For the text-containing cell, return its midpoint in [x, y] coordinate format. 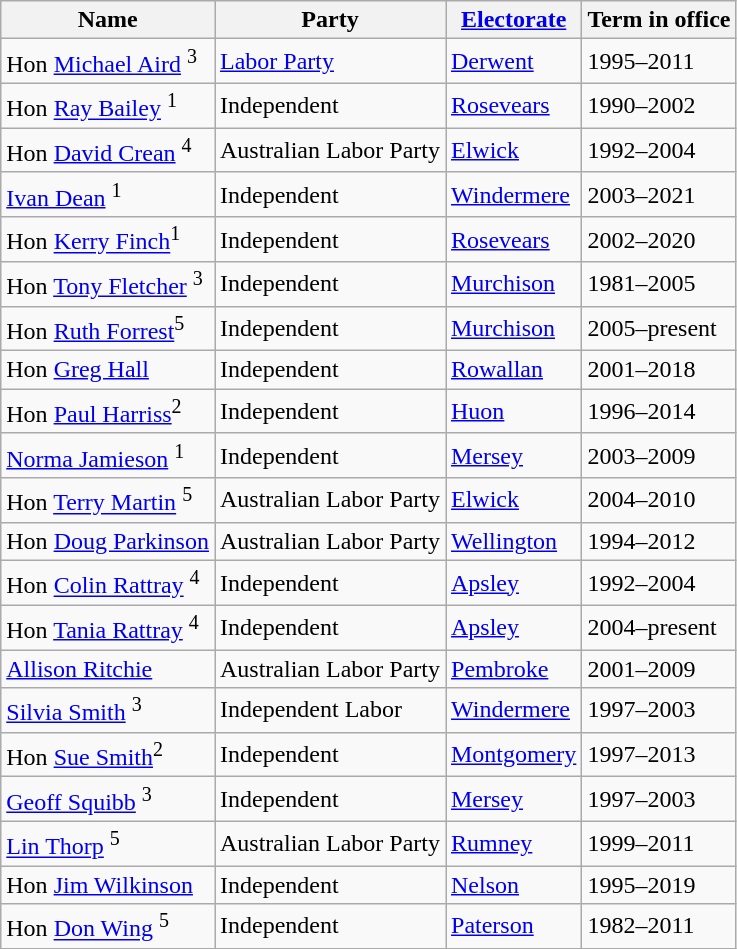
Nelson [514, 885]
Hon Terry Martin 5 [108, 500]
Rowallan [514, 370]
Hon Ruth Forrest5 [108, 328]
1982–2011 [659, 926]
Name [108, 20]
Hon Colin Rattray 4 [108, 582]
Hon Kerry Finch1 [108, 240]
Lin Thorp 5 [108, 844]
Silvia Smith 3 [108, 710]
Hon Michael Aird 3 [108, 62]
Term in office [659, 20]
Pembroke [514, 669]
Hon Doug Parkinson [108, 541]
Labor Party [330, 62]
Hon Tony Fletcher 3 [108, 284]
Rumney [514, 844]
1997–2013 [659, 754]
Hon Sue Smith2 [108, 754]
1990–2002 [659, 106]
2003–2021 [659, 194]
1994–2012 [659, 541]
Allison Ritchie [108, 669]
Electorate [514, 20]
1999–2011 [659, 844]
2001–2018 [659, 370]
Norma Jamieson 1 [108, 456]
Hon Ray Bailey 1 [108, 106]
Independent Labor [330, 710]
1995–2011 [659, 62]
Hon Tania Rattray 4 [108, 628]
2004–2010 [659, 500]
Hon David Crean 4 [108, 150]
Derwent [514, 62]
Paterson [514, 926]
Wellington [514, 541]
Party [330, 20]
2005–present [659, 328]
Hon Don Wing 5 [108, 926]
1995–2019 [659, 885]
Geoff Squibb 3 [108, 800]
1981–2005 [659, 284]
Hon Jim Wilkinson [108, 885]
2004–present [659, 628]
Hon Paul Harriss2 [108, 412]
2001–2009 [659, 669]
2003–2009 [659, 456]
Ivan Dean 1 [108, 194]
Hon Greg Hall [108, 370]
Montgomery [514, 754]
1996–2014 [659, 412]
2002–2020 [659, 240]
Huon [514, 412]
